Scan for the cell matching the given text and deliver its [X, Y] coordinate at center. 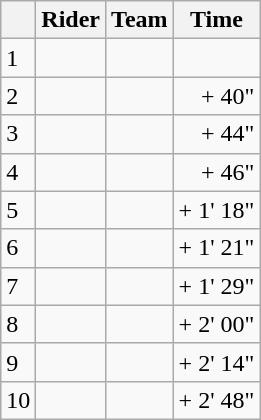
Team [140, 20]
Time [216, 20]
+ 1' 18" [216, 210]
+ 40" [216, 96]
8 [18, 324]
+ 46" [216, 172]
10 [18, 400]
9 [18, 362]
+ 44" [216, 134]
6 [18, 248]
+ 2' 00" [216, 324]
+ 1' 29" [216, 286]
+ 2' 14" [216, 362]
7 [18, 286]
4 [18, 172]
+ 2' 48" [216, 400]
Rider [71, 20]
5 [18, 210]
+ 1' 21" [216, 248]
1 [18, 58]
2 [18, 96]
3 [18, 134]
